For the text-containing cell, return its midpoint in (X, Y) coordinate format. 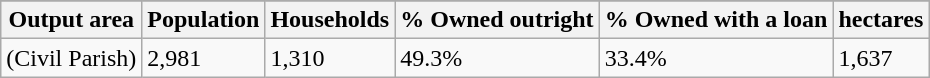
(Civil Parish) (72, 58)
Households (330, 20)
1,310 (330, 58)
2,981 (204, 58)
hectares (881, 20)
49.3% (497, 58)
1,637 (881, 58)
Population (204, 20)
Output area (72, 20)
% Owned outright (497, 20)
% Owned with a loan (716, 20)
33.4% (716, 58)
